Locate the cell with the specified text and output its [X, Y] center coordinate. 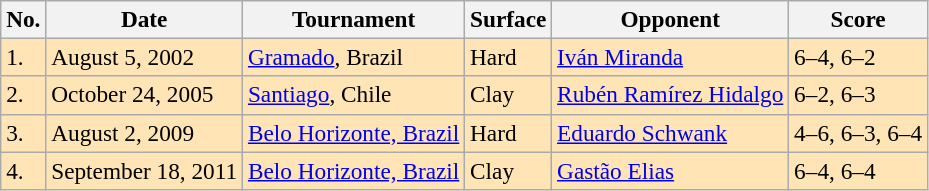
September 18, 2011 [144, 170]
August 5, 2002 [144, 57]
Tournament [354, 19]
Santiago, Chile [354, 95]
1. [24, 57]
2. [24, 95]
Rubén Ramírez Hidalgo [670, 95]
Date [144, 19]
Gramado, Brazil [354, 57]
4–6, 6–3, 6–4 [858, 133]
No. [24, 19]
6–2, 6–3 [858, 95]
Iván Miranda [670, 57]
August 2, 2009 [144, 133]
October 24, 2005 [144, 95]
3. [24, 133]
Gastão Elias [670, 170]
6–4, 6–4 [858, 170]
4. [24, 170]
Score [858, 19]
Surface [508, 19]
Eduardo Schwank [670, 133]
Opponent [670, 19]
6–4, 6–2 [858, 57]
